Detect which cell encompasses the target text, then output its [x, y] center coordinate. 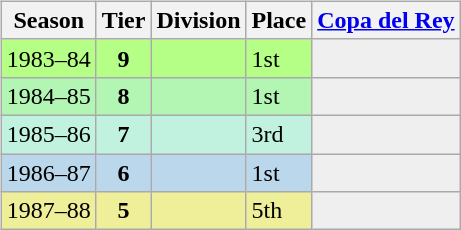
5th [279, 211]
7 [124, 134]
Copa del Rey [386, 20]
Season [48, 20]
5 [124, 211]
1985–86 [48, 134]
1983–84 [48, 58]
9 [124, 58]
1986–87 [48, 173]
6 [124, 173]
Place [279, 20]
Tier [124, 20]
3rd [279, 134]
Division [198, 20]
1984–85 [48, 96]
1987–88 [48, 211]
8 [124, 96]
